Locate the cell with the specified text and output its [x, y] center coordinate. 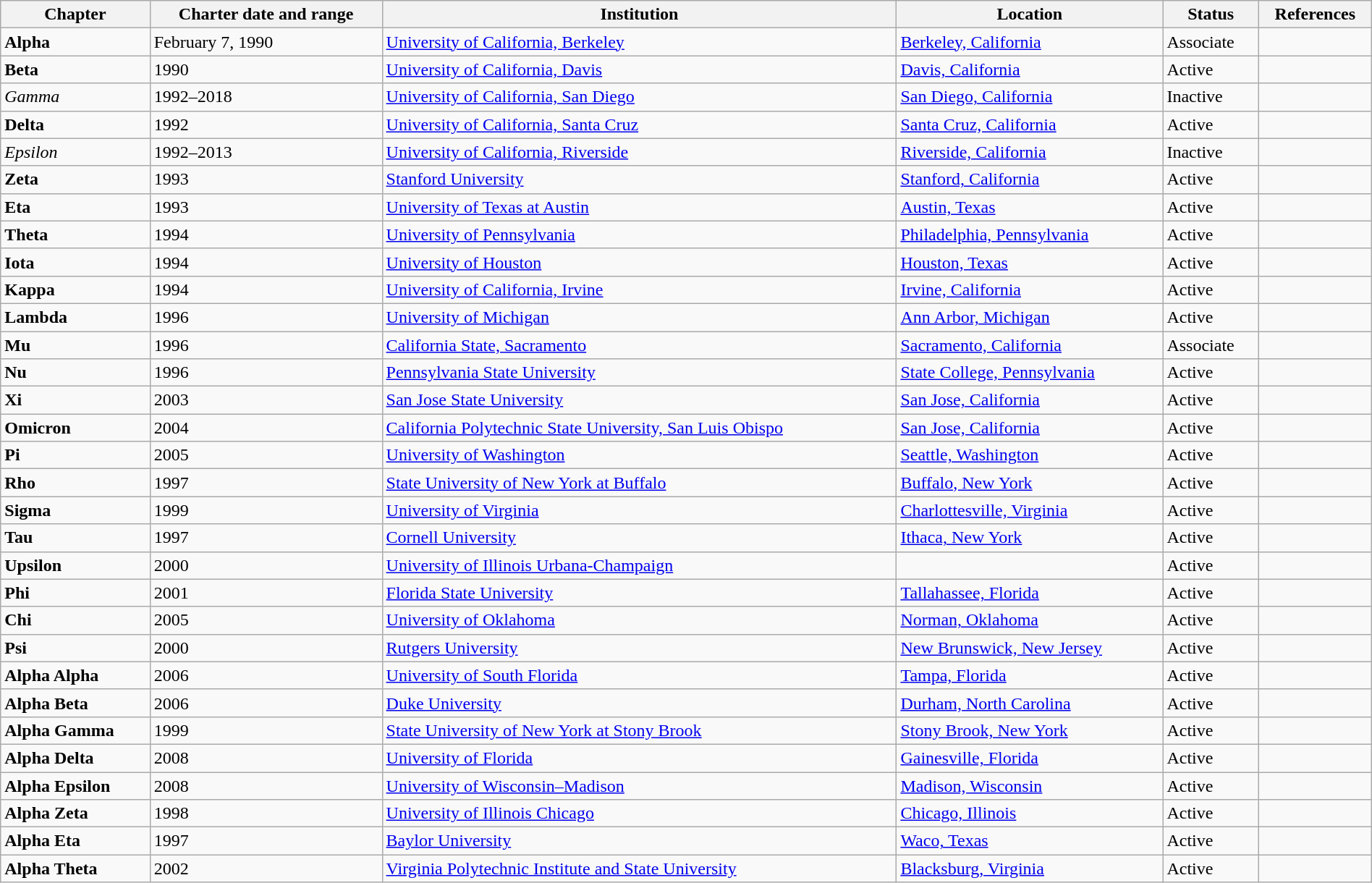
California State, Sacramento [640, 345]
Upsilon [75, 565]
Chi [75, 620]
Berkeley, California [1030, 42]
Philadelphia, Pennsylvania [1030, 235]
Alpha Gamma [75, 730]
Psi [75, 648]
Irvine, California [1030, 290]
University of Virginia [640, 510]
San Jose State University [640, 400]
Eta [75, 207]
Delta [75, 124]
Lambda [75, 317]
1992–2018 [266, 97]
Tampa, Florida [1030, 675]
Duke University [640, 703]
Location [1030, 14]
Tallahassee, Florida [1030, 593]
Davis, California [1030, 69]
University of Illinois Urbana-Champaign [640, 565]
Phi [75, 593]
New Brunswick, New Jersey [1030, 648]
Alpha Alpha [75, 675]
Virginia Polytechnic Institute and State University [640, 869]
Stanford University [640, 179]
Sacramento, California [1030, 345]
State University of New York at Buffalo [640, 483]
Chicago, Illinois [1030, 814]
2004 [266, 428]
Rho [75, 483]
Alpha Epsilon [75, 785]
Alpha [75, 42]
1998 [266, 814]
Charlottesville, Virginia [1030, 510]
University of Michigan [640, 317]
Xi [75, 400]
University of Florida [640, 758]
Baylor University [640, 841]
Epsilon [75, 152]
Beta [75, 69]
University of California, Berkeley [640, 42]
Kappa [75, 290]
University of California, Riverside [640, 152]
2002 [266, 869]
University of Houston [640, 262]
2003 [266, 400]
2001 [266, 593]
Iota [75, 262]
State University of New York at Stony Brook [640, 730]
San Diego, California [1030, 97]
University of Washington [640, 455]
University of California, Santa Cruz [640, 124]
Houston, Texas [1030, 262]
Chapter [75, 14]
1992 [266, 124]
Mu [75, 345]
Pi [75, 455]
Buffalo, New York [1030, 483]
University of Pennsylvania [640, 235]
Rutgers University [640, 648]
University of California, Davis [640, 69]
University of Texas at Austin [640, 207]
Florida State University [640, 593]
Omicron [75, 428]
Alpha Delta [75, 758]
Seattle, Washington [1030, 455]
Alpha Theta [75, 869]
Stony Brook, New York [1030, 730]
Alpha Eta [75, 841]
University of California, San Diego [640, 97]
Sigma [75, 510]
Stanford, California [1030, 179]
1990 [266, 69]
Charter date and range [266, 14]
Gainesville, Florida [1030, 758]
Status [1211, 14]
Ann Arbor, Michigan [1030, 317]
Santa Cruz, California [1030, 124]
Madison, Wisconsin [1030, 785]
Gamma [75, 97]
Cornell University [640, 538]
California Polytechnic State University, San Luis Obispo [640, 428]
Durham, North Carolina [1030, 703]
Austin, Texas [1030, 207]
Ithaca, New York [1030, 538]
Theta [75, 235]
University of Wisconsin–Madison [640, 785]
University of Illinois Chicago [640, 814]
February 7, 1990 [266, 42]
Institution [640, 14]
Alpha Zeta [75, 814]
University of California, Irvine [640, 290]
Alpha Beta [75, 703]
Nu [75, 373]
State College, Pennsylvania [1030, 373]
Tau [75, 538]
Blacksburg, Virginia [1030, 869]
1992–2013 [266, 152]
University of Oklahoma [640, 620]
University of South Florida [640, 675]
Pennsylvania State University [640, 373]
Waco, Texas [1030, 841]
Riverside, California [1030, 152]
References [1315, 14]
Norman, Oklahoma [1030, 620]
Zeta [75, 179]
